Find where the given text appears and provide that cell's center as (x, y) coordinate. 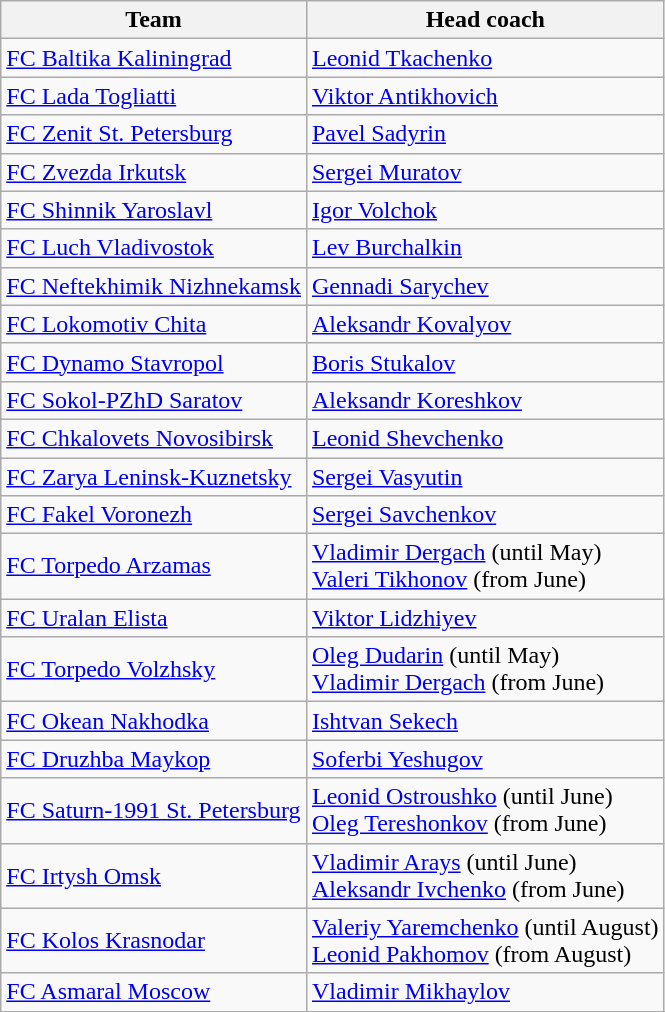
Vladimir Dergach (until May)Valeri Tikhonov (from June) (485, 566)
Leonid Tkachenko (485, 58)
Gennadi Sarychev (485, 286)
Head coach (485, 20)
FC Saturn-1991 St. Petersburg (154, 810)
Valeriy Yaremchenko (until August)Leonid Pakhomov (from August) (485, 940)
FC Shinnik Yaroslavl (154, 210)
Sergei Vasyutin (485, 477)
Viktor Antikhovich (485, 96)
Leonid Shevchenko (485, 438)
FC Zvezda Irkutsk (154, 172)
Vladimir Arays (until June)Aleksandr Ivchenko (from June) (485, 876)
Ishtvan Sekech (485, 721)
Leonid Ostroushko (until June)Oleg Tereshonkov (from June) (485, 810)
Igor Volchok (485, 210)
Sergei Muratov (485, 172)
FC Zenit St. Petersburg (154, 134)
FC Kolos Krasnodar (154, 940)
FC Dynamo Stavropol (154, 362)
FC Irtysh Omsk (154, 876)
FC Fakel Voronezh (154, 515)
FC Okean Nakhodka (154, 721)
FC Uralan Elista (154, 618)
FC Sokol-PZhD Saratov (154, 400)
Lev Burchalkin (485, 248)
Sergei Savchenkov (485, 515)
FC Torpedo Volzhsky (154, 670)
FC Druzhba Maykop (154, 759)
Aleksandr Koreshkov (485, 400)
Team (154, 20)
FC Lada Togliatti (154, 96)
FC Asmaral Moscow (154, 992)
FC Luch Vladivostok (154, 248)
FC Lokomotiv Chita (154, 324)
FC Zarya Leninsk-Kuznetsky (154, 477)
Oleg Dudarin (until May)Vladimir Dergach (from June) (485, 670)
Boris Stukalov (485, 362)
Pavel Sadyrin (485, 134)
Aleksandr Kovalyov (485, 324)
Viktor Lidzhiyev (485, 618)
FC Baltika Kaliningrad (154, 58)
FC Torpedo Arzamas (154, 566)
Soferbi Yeshugov (485, 759)
Vladimir Mikhaylov (485, 992)
FC Neftekhimik Nizhnekamsk (154, 286)
FC Chkalovets Novosibirsk (154, 438)
